Return [X, Y] of the center of cell containing provided text 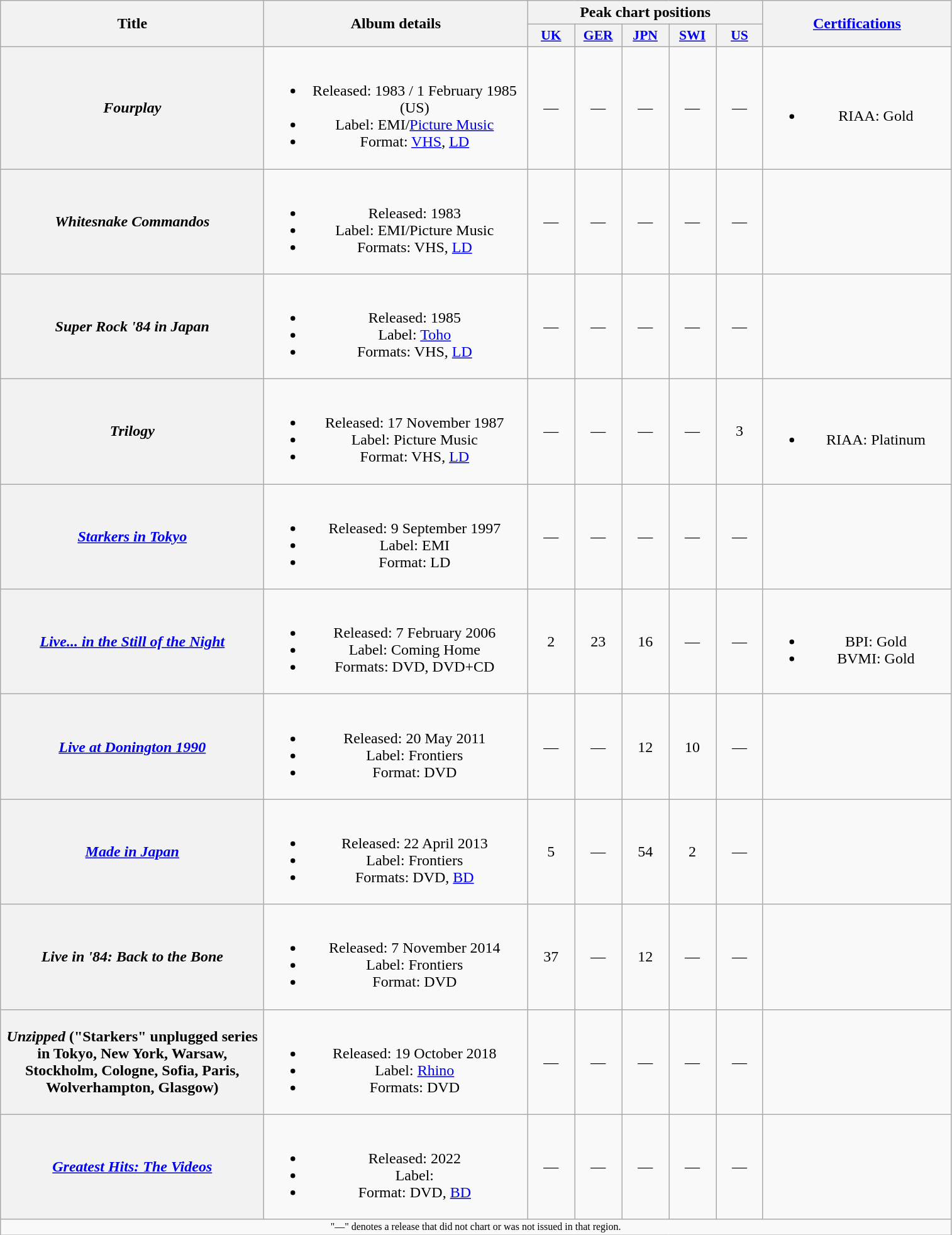
Certifications [856, 24]
Released: 17 November 1987Label: Picture MusicFormat: VHS, LD [396, 431]
BPI: GoldBVMI: Gold [856, 641]
Live in '84: Back to the Bone [132, 957]
Released: 22 April 2013Label: FrontiersFormats: DVD, BD [396, 851]
Album details [396, 24]
Released: 1983Label: EMI/Picture MusicFormats: VHS, LD [396, 221]
Greatest Hits: The Videos [132, 1167]
Starkers in Tokyo [132, 537]
Peak chart positions [645, 13]
Unzipped ("Starkers" unplugged series in Tokyo, New York, Warsaw, Stockholm, Cologne, Sofia, Paris, Wolverhampton, Glasgow) [132, 1061]
Released: 19 October 2018Label: RhinoFormats: DVD [396, 1061]
Released: 1985Label: TohoFormats: VHS, LD [396, 327]
UK [551, 36]
GER [599, 36]
Trilogy [132, 431]
10 [693, 747]
Released: 9 September 1997Label: EMIFormat: LD [396, 537]
US [739, 36]
Released: 7 November 2014Label: FrontiersFormat: DVD [396, 957]
Whitesnake Commandos [132, 221]
Released: 1983 / 1 February 1985 (US)Label: EMI/Picture MusicFormat: VHS, LD [396, 108]
RIAA: Gold [856, 108]
37 [551, 957]
Released: 7 February 2006Label: Coming HomeFormats: DVD, DVD+CD [396, 641]
Released: 20 May 2011Label: FrontiersFormat: DVD [396, 747]
3 [739, 431]
16 [645, 641]
Fourplay [132, 108]
Title [132, 24]
JPN [645, 36]
SWI [693, 36]
Super Rock '84 in Japan [132, 327]
5 [551, 851]
54 [645, 851]
Live at Donington 1990 [132, 747]
RIAA: Platinum [856, 431]
Live... in the Still of the Night [132, 641]
23 [599, 641]
Made in Japan [132, 851]
Released: 2022Label:Format: DVD, BD [396, 1167]
"—" denotes a release that did not chart or was not issued in that region. [476, 1227]
